Pinpoint the cell where the given text exists, returning its (x, y) midpoint coordinate. 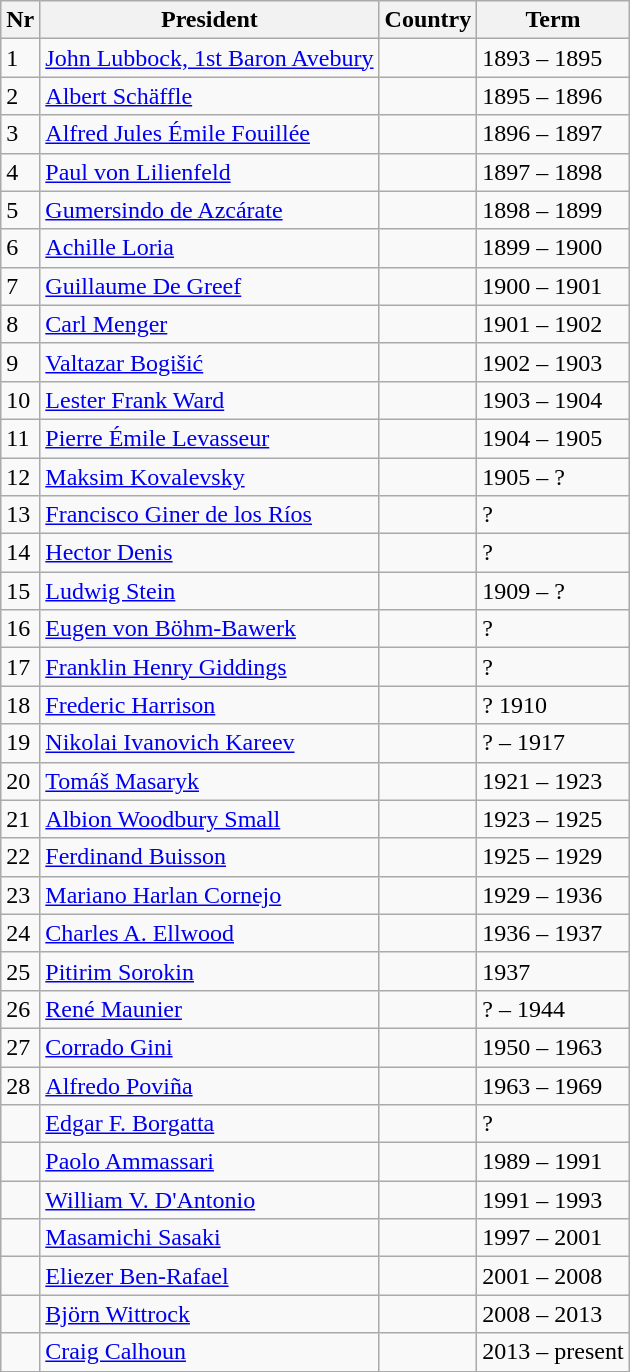
7 (20, 286)
Paolo Ammassari (210, 1162)
1 (20, 58)
6 (20, 248)
1936 – 1937 (553, 933)
5 (20, 210)
25 (20, 971)
Nr (20, 20)
16 (20, 629)
20 (20, 781)
14 (20, 553)
Björn Wittrock (210, 1314)
9 (20, 362)
21 (20, 819)
1923 – 1925 (553, 819)
23 (20, 895)
President (210, 20)
17 (20, 667)
3 (20, 134)
Nikolai Ivanovich Kareev (210, 743)
? – 1944 (553, 1009)
Term (553, 20)
Craig Calhoun (210, 1352)
4 (20, 172)
Maksim Kovalevsky (210, 477)
11 (20, 438)
Guillaume De Greef (210, 286)
24 (20, 933)
1905 – ? (553, 477)
Corrado Gini (210, 1047)
1989 – 1991 (553, 1162)
1921 – 1923 (553, 781)
Gumersindo de Azcárate (210, 210)
Albion Woodbury Small (210, 819)
2001 – 2008 (553, 1276)
1963 – 1969 (553, 1085)
1895 – 1896 (553, 96)
Hector Denis (210, 553)
1899 – 1900 (553, 248)
10 (20, 400)
1903 – 1904 (553, 400)
27 (20, 1047)
Eugen von Böhm-Bawerk (210, 629)
1937 (553, 971)
1950 – 1963 (553, 1047)
12 (20, 477)
Tomáš Masaryk (210, 781)
13 (20, 515)
22 (20, 857)
Carl Menger (210, 324)
1893 – 1895 (553, 58)
1902 – 1903 (553, 362)
Ludwig Stein (210, 591)
Francisco Giner de los Ríos (210, 515)
8 (20, 324)
2013 – present (553, 1352)
Lester Frank Ward (210, 400)
15 (20, 591)
Ferdinand Buisson (210, 857)
1898 – 1899 (553, 210)
1897 – 1898 (553, 172)
Masamichi Sasaki (210, 1238)
2008 – 2013 (553, 1314)
18 (20, 705)
John Lubbock, 1st Baron Avebury (210, 58)
William V. D'Antonio (210, 1200)
Eliezer Ben-Rafael (210, 1276)
Alfredo Poviña (210, 1085)
Paul von Lilienfeld (210, 172)
1896 – 1897 (553, 134)
Charles A. Ellwood (210, 933)
1925 – 1929 (553, 857)
Edgar F. Borgatta (210, 1124)
René Maunier (210, 1009)
2 (20, 96)
28 (20, 1085)
19 (20, 743)
Albert Schäffle (210, 96)
Pitirim Sorokin (210, 971)
1904 – 1905 (553, 438)
? – 1917 (553, 743)
Achille Loria (210, 248)
1901 – 1902 (553, 324)
1900 – 1901 (553, 286)
1929 – 1936 (553, 895)
Franklin Henry Giddings (210, 667)
1909 – ? (553, 591)
Frederic Harrison (210, 705)
Alfred Jules Émile Fouillée (210, 134)
Country (428, 20)
26 (20, 1009)
? 1910 (553, 705)
1991 – 1993 (553, 1200)
Pierre Émile Levasseur (210, 438)
Valtazar Bogišić (210, 362)
Mariano Harlan Cornejo (210, 895)
1997 – 2001 (553, 1238)
